For the text-containing cell, return its midpoint in (x, y) coordinate format. 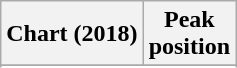
Peak position (189, 34)
Chart (2018) (72, 34)
